From the cell containing the given text, extract its center point as (x, y) coordinate. 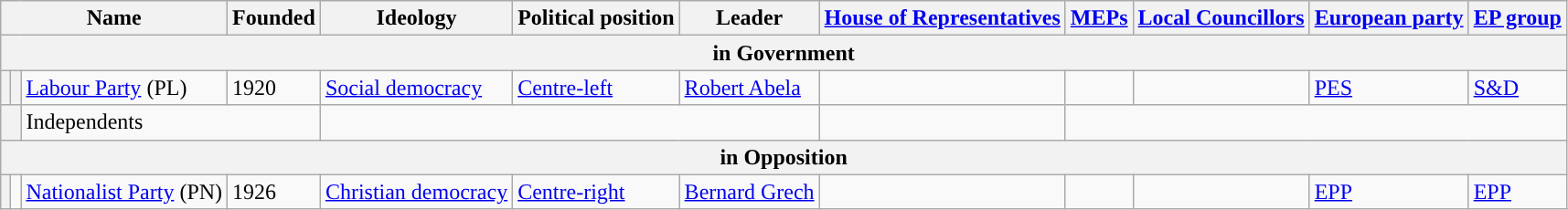
Independents (170, 122)
Political position (596, 18)
Nationalist Party (PN) (124, 192)
Robert Abela (750, 88)
EP group (1518, 18)
Labour Party (PL) (124, 88)
1920 (274, 88)
S&D (1518, 88)
Founded (274, 18)
Name (114, 18)
Christian democracy (416, 192)
Local Councillors (1221, 18)
MEPs (1099, 18)
Social democracy (416, 88)
Leader (750, 18)
in Opposition (784, 157)
European party (1389, 18)
Bernard Grech (750, 192)
in Government (784, 53)
PES (1389, 88)
1926 (274, 192)
House of Representatives (942, 18)
Centre-right (596, 192)
Ideology (416, 18)
Centre-left (596, 88)
